Output the [x, y] coordinate of the center of the cell containing the given text.  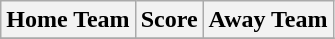
Away Team [268, 20]
Score [169, 20]
Home Team [68, 20]
